Determine the [X, Y] coordinate at the center of the cell enclosing the given text.  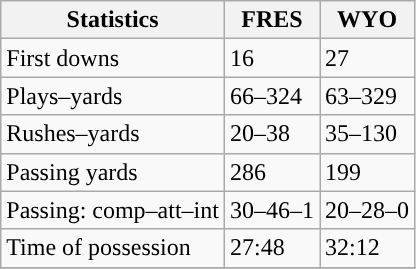
WYO [368, 20]
20–28–0 [368, 210]
Passing: comp–att–int [113, 210]
Passing yards [113, 172]
32:12 [368, 248]
16 [272, 58]
27:48 [272, 248]
286 [272, 172]
20–38 [272, 134]
27 [368, 58]
Plays–yards [113, 96]
199 [368, 172]
63–329 [368, 96]
30–46–1 [272, 210]
First downs [113, 58]
Rushes–yards [113, 134]
66–324 [272, 96]
FRES [272, 20]
Statistics [113, 20]
Time of possession [113, 248]
35–130 [368, 134]
